For the text-containing cell, return its midpoint in (x, y) coordinate format. 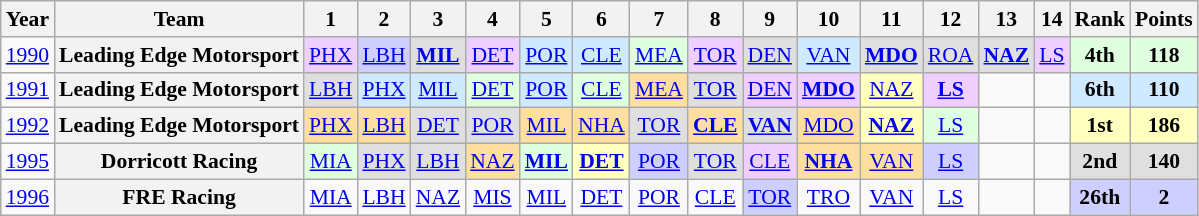
14 (1052, 19)
7 (659, 19)
11 (892, 19)
6 (602, 19)
8 (716, 19)
12 (951, 19)
Team (179, 19)
TRO (828, 197)
3 (438, 19)
1995 (28, 162)
1996 (28, 197)
1 (330, 19)
ROA (951, 55)
1991 (28, 90)
1992 (28, 126)
186 (1164, 126)
Dorricott Racing (179, 162)
MIS (492, 197)
4 (492, 19)
FRE Racing (179, 197)
Rank (1100, 19)
4th (1100, 55)
26th (1100, 197)
13 (1006, 19)
1990 (28, 55)
9 (769, 19)
118 (1164, 55)
Points (1164, 19)
110 (1164, 90)
10 (828, 19)
6th (1100, 90)
2nd (1100, 162)
5 (546, 19)
1st (1100, 126)
140 (1164, 162)
Year (28, 19)
